Return (x, y) of the center of cell containing provided text 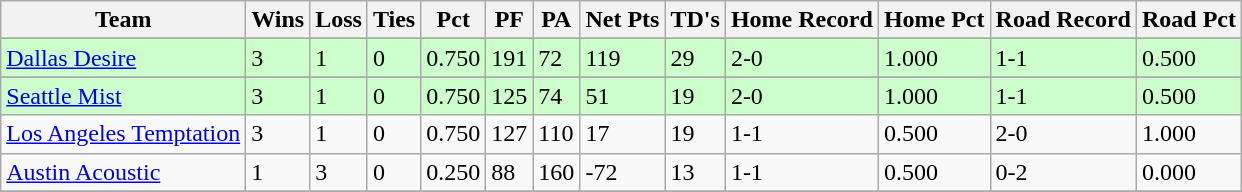
Team (124, 20)
Pct (454, 20)
0.000 (1188, 172)
191 (510, 58)
Seattle Mist (124, 96)
Loss (339, 20)
74 (556, 96)
PF (510, 20)
88 (510, 172)
Los Angeles Temptation (124, 134)
0.250 (454, 172)
119 (622, 58)
110 (556, 134)
17 (622, 134)
51 (622, 96)
72 (556, 58)
160 (556, 172)
13 (695, 172)
29 (695, 58)
Austin Acoustic (124, 172)
Wins (278, 20)
TD's (695, 20)
Dallas Desire (124, 58)
0-2 (1063, 172)
127 (510, 134)
Road Record (1063, 20)
Ties (394, 20)
Home Pct (934, 20)
125 (510, 96)
Home Record (802, 20)
PA (556, 20)
Net Pts (622, 20)
-72 (622, 172)
Road Pct (1188, 20)
